For the text-containing cell, return its midpoint in (X, Y) coordinate format. 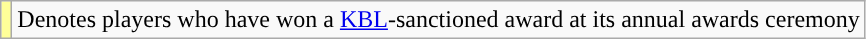
Denotes players who have won a KBL-sanctioned award at its annual awards ceremony (438, 20)
